Capture the cell that displays the provided text and extract its [X, Y] central coordinate. 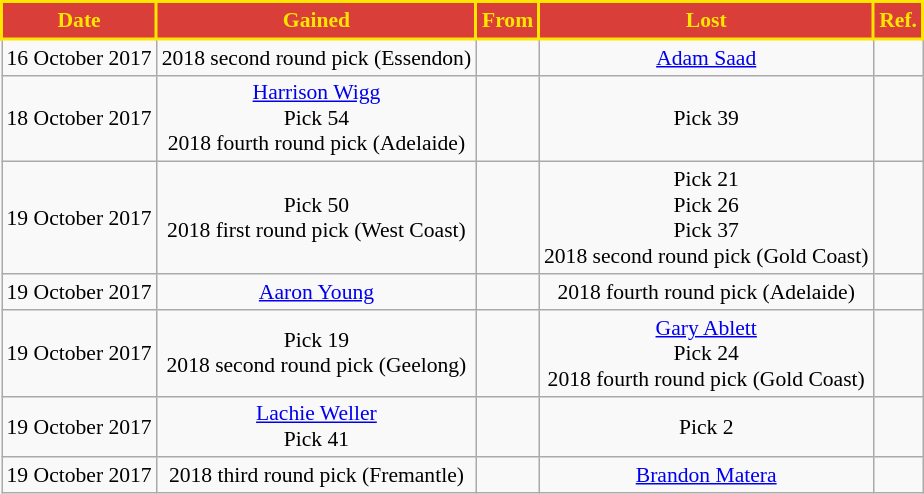
Brandon Matera [706, 476]
Lost [706, 20]
Adam Saad [706, 57]
From [508, 20]
Pick 21Pick 26Pick 372018 second round pick (Gold Coast) [706, 218]
Date [80, 20]
Pick 39 [706, 118]
Ref. [898, 20]
2018 fourth round pick (Adelaide) [706, 292]
Pick 2 [706, 426]
16 October 2017 [80, 57]
Gained [316, 20]
2018 second round pick (Essendon) [316, 57]
Aaron Young [316, 292]
Harrison WiggPick 542018 fourth round pick (Adelaide) [316, 118]
2018 third round pick (Fremantle) [316, 476]
Lachie WellerPick 41 [316, 426]
Pick 192018 second round pick (Geelong) [316, 354]
Pick 502018 first round pick (West Coast) [316, 218]
Gary AblettPick 242018 fourth round pick (Gold Coast) [706, 354]
18 October 2017 [80, 118]
